Provide the (x, y) coordinate of the cell's center where the given text is located.  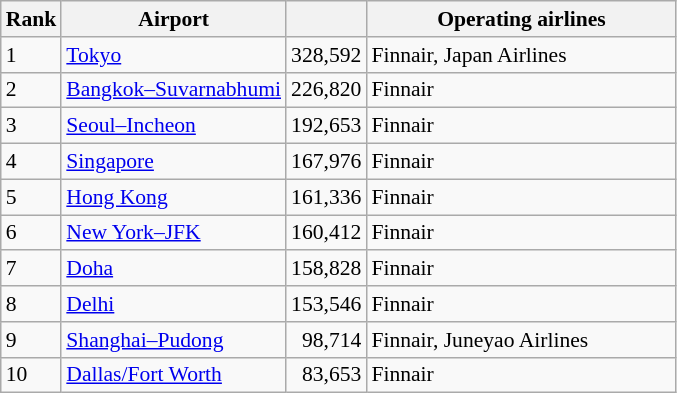
1 (32, 55)
83,653 (326, 375)
3 (32, 126)
192,653 (326, 126)
2 (32, 90)
160,412 (326, 233)
Shanghai–Pudong (174, 340)
New York–JFK (174, 233)
4 (32, 162)
Operating airlines (521, 19)
161,336 (326, 197)
Airport (174, 19)
10 (32, 375)
Hong Kong (174, 197)
Seoul–Incheon (174, 126)
Finnair, Japan Airlines (521, 55)
226,820 (326, 90)
Delhi (174, 304)
9 (32, 340)
158,828 (326, 269)
Doha (174, 269)
98,714 (326, 340)
Bangkok–Suvarnabhumi (174, 90)
167,976 (326, 162)
Finnair, Juneyao Airlines (521, 340)
5 (32, 197)
Dallas/Fort Worth (174, 375)
7 (32, 269)
Tokyo (174, 55)
153,546 (326, 304)
328,592 (326, 55)
6 (32, 233)
8 (32, 304)
Rank (32, 19)
Singapore (174, 162)
